Extract the (x, y) coordinate from the center of the cell holding the provided text.  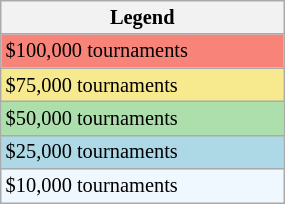
$10,000 tournaments (142, 186)
$25,000 tournaments (142, 152)
Legend (142, 17)
$50,000 tournaments (142, 118)
$100,000 tournaments (142, 51)
$75,000 tournaments (142, 85)
